Determine the (X, Y) coordinate at the center of the cell enclosing the given text.  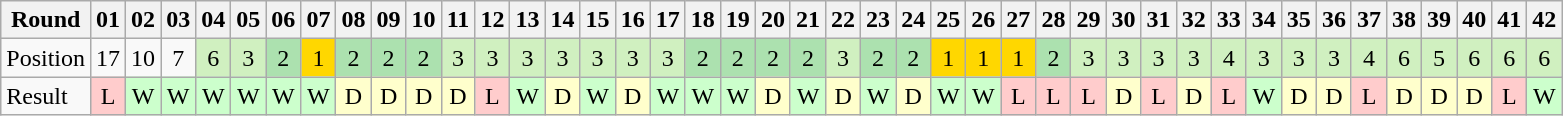
12 (492, 20)
02 (144, 20)
32 (1194, 20)
Position (46, 58)
09 (388, 20)
01 (108, 20)
30 (1124, 20)
21 (808, 20)
11 (458, 20)
04 (214, 20)
15 (598, 20)
07 (318, 20)
20 (772, 20)
29 (1088, 20)
14 (562, 20)
7 (178, 58)
18 (702, 20)
33 (1228, 20)
31 (1158, 20)
27 (1018, 20)
19 (738, 20)
42 (1544, 20)
26 (984, 20)
38 (1404, 20)
36 (1334, 20)
23 (878, 20)
03 (178, 20)
25 (948, 20)
08 (354, 20)
28 (1054, 20)
37 (1368, 20)
41 (1510, 20)
39 (1440, 20)
Result (46, 96)
06 (284, 20)
24 (914, 20)
16 (632, 20)
13 (528, 20)
Round (46, 20)
34 (1264, 20)
35 (1298, 20)
5 (1440, 58)
40 (1474, 20)
05 (248, 20)
22 (844, 20)
